Search for the cell housing the specified text and yield its (x, y) center coordinate. 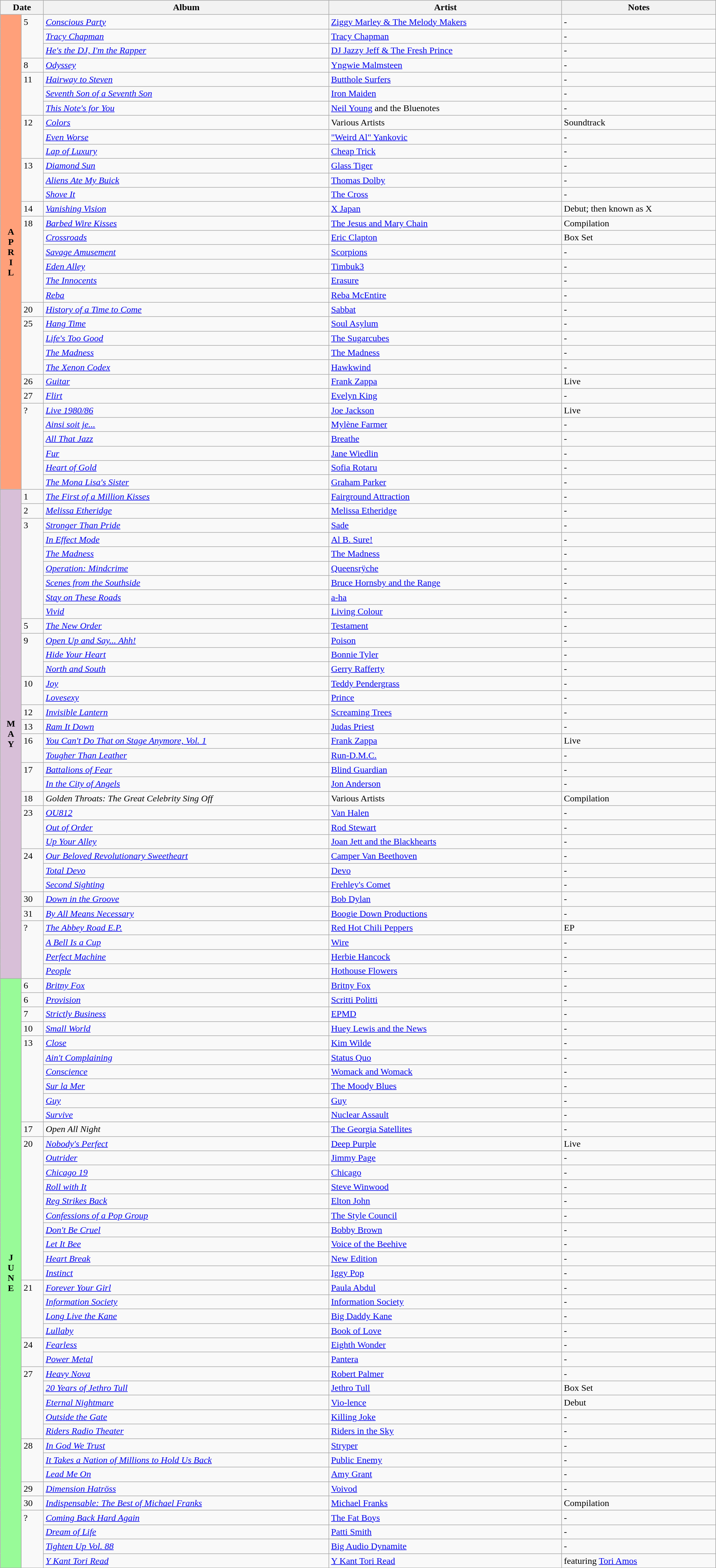
Nuclear Assault (446, 1115)
Sur la Mer (186, 1086)
Golden Throats: The Great Celebrity Sing Off (186, 798)
Crossroads (186, 238)
In the City of Angels (186, 784)
Provision (186, 1000)
Hang Time (186, 324)
Notes (639, 8)
Guitar (186, 381)
Battalions of Fear (186, 770)
Scorpions (446, 252)
Graham Parker (446, 482)
Judas Priest (446, 727)
Conscience (186, 1072)
DJ Jazzy Jeff & The Fresh Prince (446, 51)
28 (32, 1460)
Forever Your Girl (186, 1287)
a-ha (446, 597)
Lullaby (186, 1330)
1 (32, 496)
Aliens Ate My Buick (186, 180)
Live 1980/86 (186, 410)
Open Up and Say... Ahh! (186, 640)
Bruce Hornsby and the Range (446, 583)
Amy Grant (446, 1474)
Lovesexy (186, 698)
Huey Lewis and the News (446, 1028)
Testament (446, 626)
Sofia Rotaru (446, 468)
Butthole Surfers (446, 79)
Jon Anderson (446, 784)
Blind Guardian (446, 770)
Killing Joke (446, 1417)
Heavy Nova (186, 1374)
Scritti Politti (446, 1000)
The Abbey Road E.P. (186, 928)
Even Worse (186, 137)
Fairground Attraction (446, 496)
Big Daddy Kane (446, 1316)
Run-D.M.C. (446, 755)
Vanishing Vision (186, 209)
3 (32, 568)
The First of a Million Kisses (186, 496)
Don't Be Cruel (186, 1230)
Chicago 19 (186, 1172)
All That Jazz (186, 439)
"Weird Al" Yankovic (446, 137)
The Fat Boys (446, 1517)
21 (32, 1309)
Evelyn King (446, 396)
Hothouse Flowers (446, 971)
Wire (446, 942)
Prince (446, 698)
featuring Tori Amos (639, 1561)
Joe Jackson (446, 410)
It Takes a Nation of Millions to Hold Us Back (186, 1460)
Outrider (186, 1158)
Fearless (186, 1345)
Bob Dylan (446, 899)
Colors (186, 122)
JUNE (11, 1273)
Gerry Rafferty (446, 669)
The Style Council (446, 1215)
Glass Tiger (446, 165)
Reg Strikes Back (186, 1201)
Devo (446, 870)
Iron Maiden (446, 94)
Up Your Alley (186, 841)
Al B. Sure! (446, 540)
Big Audio Dynamite (446, 1546)
Vivid (186, 611)
Operation: Mindcrime (186, 568)
Barbed Wire Kisses (186, 223)
Vio-lence (446, 1403)
Womack and Womack (446, 1072)
Debut; then known as X (639, 209)
Artist (446, 8)
He's the DJ, I'm the Rapper (186, 51)
A Bell Is a Cup (186, 942)
Scenes from the Southside (186, 583)
Out of Order (186, 827)
2 (32, 511)
23 (32, 827)
Joy (186, 683)
Voivod (446, 1489)
OU812 (186, 813)
The Xenon Codex (186, 367)
Public Enemy (446, 1460)
Album (186, 8)
Michael Franks (446, 1503)
The Sugarcubes (446, 338)
20 Years of Jethro Tull (186, 1388)
Heart of Gold (186, 468)
Eternal Nightmare (186, 1403)
Living Colour (446, 611)
Our Beloved Revolutionary Sweetheart (186, 856)
Cheap Trick (446, 151)
EPMD (446, 1014)
Indispensable: The Best of Michael Franks (186, 1503)
Open All Night (186, 1129)
Outside the Gate (186, 1417)
Savage Amusement (186, 252)
The Innocents (186, 281)
Hairway to Steven (186, 79)
The New Order (186, 626)
Eden Alley (186, 266)
Steve Winwood (446, 1187)
In God We Trust (186, 1446)
25 (32, 345)
Elton John (446, 1201)
Shove It (186, 195)
Camper Van Beethoven (446, 856)
Eighth Wonder (446, 1345)
Stryper (446, 1446)
Hide Your Heart (186, 655)
Riders Radio Theater (186, 1431)
You Can't Do That on Stage Anymore, Vol. 1 (186, 741)
16 (32, 748)
Heart Break (186, 1259)
North and South (186, 669)
Herbie Hancock (446, 957)
Boogie Down Productions (446, 914)
Long Live the Kane (186, 1316)
Tighten Up Vol. 88 (186, 1546)
Screaming Trees (446, 712)
Jethro Tull (446, 1388)
Kim Wilde (446, 1043)
Deep Purple (446, 1144)
EP (639, 928)
Joan Jett and the Blackhearts (446, 841)
Small World (186, 1028)
Power Metal (186, 1359)
Diamond Sun (186, 165)
Voice of the Beehive (446, 1244)
Total Devo (186, 870)
People (186, 971)
Sade (446, 525)
Red Hot Chili Peppers (446, 928)
11 (32, 94)
Patti Smith (446, 1532)
Thomas Dolby (446, 180)
Iggy Pop (446, 1273)
The Cross (446, 195)
Teddy Pendergrass (446, 683)
Bobby Brown (446, 1230)
Strictly Business (186, 1014)
31 (32, 914)
Reba (186, 295)
Debut (639, 1403)
Yngwie Malmsteen (446, 65)
7 (32, 1014)
This Note's for You (186, 108)
Frehley's Comet (446, 885)
Perfect Machine (186, 957)
Reba McEntire (446, 295)
Odyssey (186, 65)
The Mona Lisa's Sister (186, 482)
Coming Back Hard Again (186, 1517)
History of a Time to Come (186, 309)
Ziggy Marley & The Melody Makers (446, 22)
The Moody Blues (446, 1086)
Stay on These Roads (186, 597)
Roll with It (186, 1187)
Close (186, 1043)
Soul Asylum (446, 324)
Jimmy Page (446, 1158)
Seventh Son of a Seventh Son (186, 94)
Fur (186, 453)
Flirt (186, 396)
Date (22, 8)
Poison (446, 640)
Hawkwind (446, 367)
Riders in the Sky (446, 1431)
Second Sighting (186, 885)
Survive (186, 1115)
9 (32, 655)
Ainsi soit je... (186, 425)
Let It Bee (186, 1244)
Chicago (446, 1172)
Dream of Life (186, 1532)
Sabbat (446, 309)
Queensrÿche (446, 568)
Book of Love (446, 1330)
Ain't Complaining (186, 1057)
Erasure (446, 281)
In Effect Mode (186, 540)
New Edition (446, 1259)
Confessions of a Pop Group (186, 1215)
Eric Clapton (446, 238)
Robert Palmer (446, 1374)
Bonnie Tyler (446, 655)
The Georgia Satellites (446, 1129)
Lap of Luxury (186, 151)
Invisible Lantern (186, 712)
The Jesus and Mary Chain (446, 223)
Jane Wiedlin (446, 453)
Tougher Than Leather (186, 755)
MAY (11, 734)
Breathe (446, 439)
Mylène Farmer (446, 425)
X Japan (446, 209)
Ram It Down (186, 727)
14 (32, 209)
APRIL (11, 252)
Down in the Groove (186, 899)
Lead Me On (186, 1474)
Nobody's Perfect (186, 1144)
Life's Too Good (186, 338)
Van Halen (446, 813)
Instinct (186, 1273)
Paula Abdul (446, 1287)
Status Quo (446, 1057)
29 (32, 1489)
Conscious Party (186, 22)
By All Means Necessary (186, 914)
26 (32, 381)
Dimension Hatröss (186, 1489)
Soundtrack (639, 122)
Stronger Than Pride (186, 525)
Pantera (446, 1359)
Timbuk3 (446, 266)
Rod Stewart (446, 827)
8 (32, 65)
Neil Young and the Bluenotes (446, 108)
